For the text-containing cell, return its midpoint in [X, Y] coordinate format. 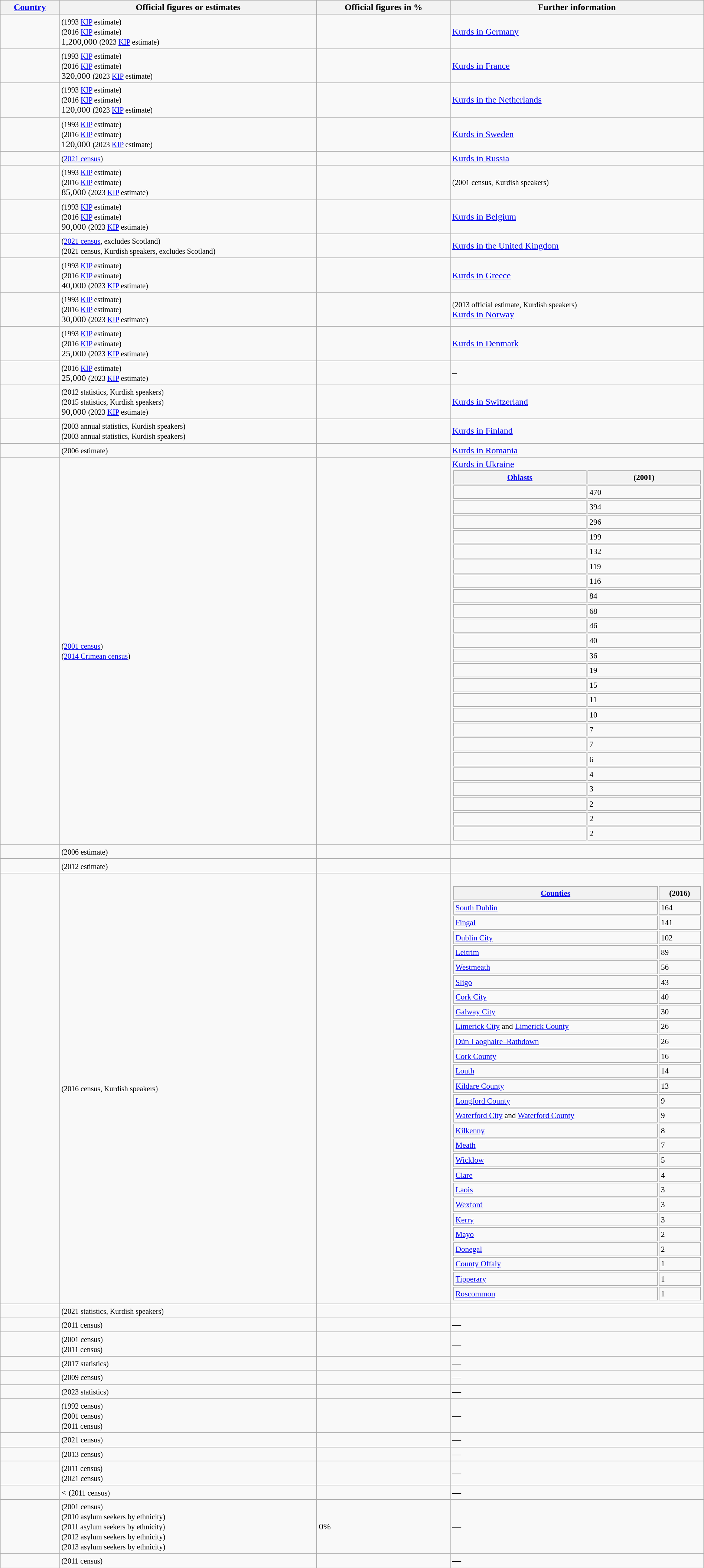
Galway City [555, 1011]
Fingal [555, 923]
(2001) [644, 477]
South Dublin [555, 908]
Laois [555, 1190]
Wicklow [555, 1160]
10 [644, 715]
County Offaly [555, 1264]
(2017 statistics) [188, 1363]
(2013 census) [188, 1454]
(1993 KIP estimate) (2016 KIP estimate)90,000 (2023 KIP estimate) [188, 217]
102 [679, 938]
Limerick City and Limerick County [555, 1026]
Country [30, 7]
(1993 KIP estimate) (2016 KIP estimate)40,000 (2023 KIP estimate) [188, 275]
0% [383, 1526]
Sligo [555, 982]
Tipperary [555, 1279]
Dún Laoghaire–Rathdown [555, 1041]
164 [679, 908]
394 [644, 507]
Westmeath [555, 968]
Kurds in France [577, 66]
Kurds in Switzerland [577, 402]
16 [679, 1056]
Official figures or estimates [188, 7]
(1993 KIP estimate) (2016 KIP estimate)25,000 (2023 KIP estimate) [188, 343]
Clare [555, 1175]
46 [644, 626]
(2001 census, Kurdish speakers) [577, 182]
(2001 census) (2011 census) [188, 1344]
5 [679, 1160]
Roscommon [555, 1294]
68 [644, 611]
– [577, 372]
(2011 census) (2021 census) [188, 1473]
Cork County [555, 1056]
(2016) [679, 893]
6 [644, 759]
(1993 KIP estimate) (2016 KIP estimate)30,000 (2023 KIP estimate) [188, 309]
(2013 official estimate, Kurdish speakers)Kurds in Norway [577, 309]
(2021 census, excludes Scotland) (2021 census, Kurdish speakers, excludes Scotland) [188, 246]
< (2011 census) [188, 1492]
Kurds in the Netherlands [577, 100]
141 [679, 923]
56 [679, 968]
Official figures in % [383, 7]
(2016 KIP estimate)25,000 (2023 KIP estimate) [188, 372]
30 [679, 1011]
84 [644, 596]
Waterford City and Waterford County [555, 1115]
Kurds in Finland [577, 431]
14 [679, 1071]
8 [679, 1130]
116 [644, 581]
Kurds in the United Kingdom [577, 246]
36 [644, 655]
Donegal [555, 1249]
(1993 KIP estimate) (2016 KIP estimate)85,000 (2023 KIP estimate) [188, 182]
(2003 annual statistics, Kurdish speakers) (2003 annual statistics, Kurdish speakers) [188, 431]
Further information [577, 7]
Kurds in Germany [577, 32]
Cork City [555, 997]
(2016 census, Kurdish speakers) [188, 1088]
Kurds in Ukraine Oblasts (2001) 470 394 296 199 132 119 116 84 68 46 40 36 19 15 11 10 7 7 6 4 3 2 2 2 [577, 651]
(2012 statistics, Kurdish speakers) (2015 statistics, Kurdish speakers)90,000 (2023 KIP estimate) [188, 402]
15 [644, 685]
Dublin City [555, 938]
(2023 statistics) [188, 1392]
Wexford [555, 1205]
296 [644, 522]
(2012 estimate) [188, 866]
Kurds in Denmark [577, 343]
(2001 census) (2014 Crimean census) [188, 651]
(2009 census) [188, 1377]
470 [644, 492]
(1993 KIP estimate) (2016 KIP estimate)320,000 (2023 KIP estimate) [188, 66]
Kurds in Russia [577, 158]
Mayo [555, 1234]
Kurds in Romania [577, 450]
Leitrim [555, 953]
89 [679, 953]
19 [644, 670]
Kurds in Sweden [577, 134]
Kilkenny [555, 1130]
43 [679, 982]
Counties [555, 893]
(1992 census) (2001 census) (2011 census) [188, 1416]
11 [644, 700]
Louth [555, 1071]
Meath [555, 1145]
Kurds in Greece [577, 275]
(1993 KIP estimate) (2016 KIP estimate)1,200,000 (2023 KIP estimate) [188, 32]
132 [644, 551]
199 [644, 537]
119 [644, 566]
Kildare County [555, 1086]
13 [679, 1086]
Longford County [555, 1101]
Kerry [555, 1219]
Oblasts [520, 477]
(2021 statistics, Kurdish speakers) [188, 1311]
Kurds in Belgium [577, 217]
